Pinpoint the cell where the given text exists, returning its (X, Y) midpoint coordinate. 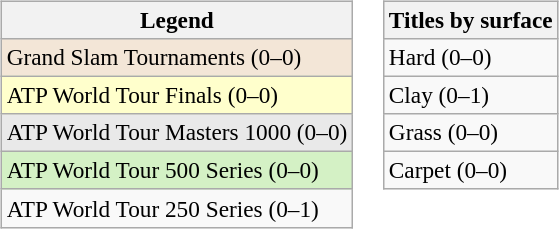
Legend (176, 20)
Grass (0–0) (470, 133)
ATP World Tour 250 Series (0–1) (176, 208)
Titles by surface (470, 20)
ATP World Tour Finals (0–0) (176, 95)
Grand Slam Tournaments (0–0) (176, 57)
Clay (0–1) (470, 95)
Carpet (0–0) (470, 171)
ATP World Tour 500 Series (0–0) (176, 171)
Hard (0–0) (470, 57)
ATP World Tour Masters 1000 (0–0) (176, 133)
